Extract the [x, y] coordinate from the center of the cell holding the provided text.  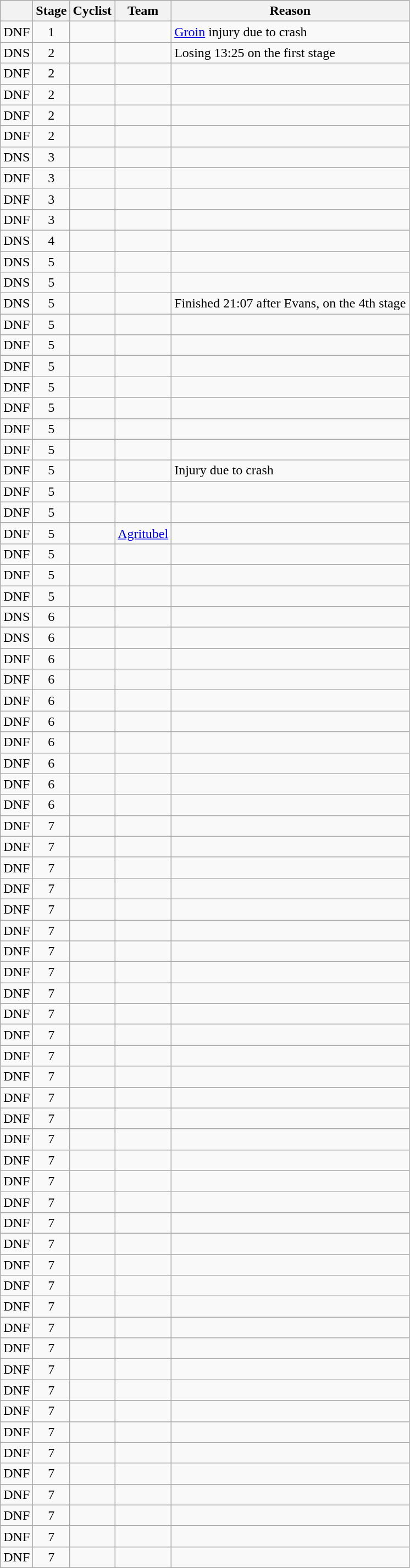
Team [143, 11]
4 [52, 240]
Agritubel [143, 533]
Reason [290, 11]
Groin injury due to crash [290, 32]
1 [52, 32]
Cyclist [92, 11]
Injury due to crash [290, 471]
Finished 21:07 after Evans, on the 4th stage [290, 304]
Losing 13:25 on the first stage [290, 53]
Stage [52, 11]
